Locate the cell with the specified text and output its [x, y] center coordinate. 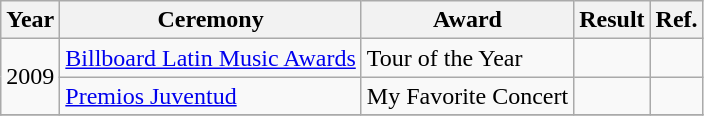
My Favorite Concert [467, 96]
Award [467, 20]
Tour of the Year [467, 58]
Ceremony [211, 20]
Premios Juventud [211, 96]
Ref. [676, 20]
Result [612, 20]
Year [30, 20]
2009 [30, 77]
Billboard Latin Music Awards [211, 58]
